Return [x, y] of the center of cell containing provided text 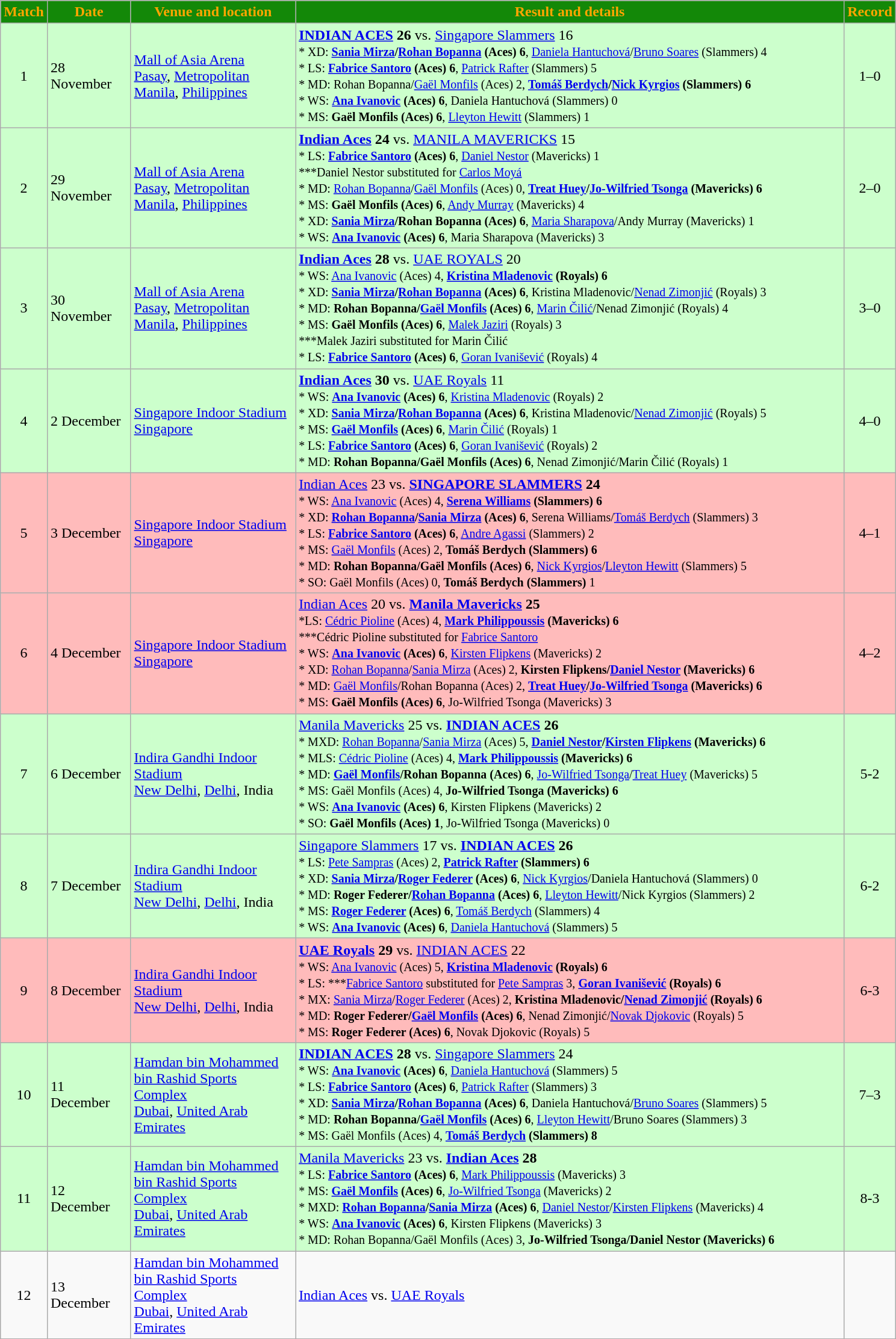
12 December [89, 1198]
29 November [89, 188]
4–1 [870, 533]
10 [24, 1095]
Date [89, 12]
Match [24, 12]
5-2 [870, 774]
2–0 [870, 188]
11 December [89, 1095]
8 December [89, 990]
9 [24, 990]
4 [24, 420]
6-2 [870, 886]
1–0 [870, 76]
1 [24, 76]
Venue and location [213, 12]
12 [24, 1295]
Indian Aces vs. UAE Royals [570, 1295]
7 December [89, 886]
6-3 [870, 990]
8 [24, 886]
28 November [89, 76]
Result and details [570, 12]
3 December [89, 533]
5 [24, 533]
4–2 [870, 653]
7 [24, 774]
30 November [89, 308]
3 [24, 308]
7–3 [870, 1095]
2 December [89, 420]
Record [870, 12]
11 [24, 1198]
4–0 [870, 420]
6 [24, 653]
3–0 [870, 308]
13 December [89, 1295]
6 December [89, 774]
4 December [89, 653]
2 [24, 188]
8-3 [870, 1198]
